Identify which cell holds the provided text, then report its (X, Y) central coordinate. 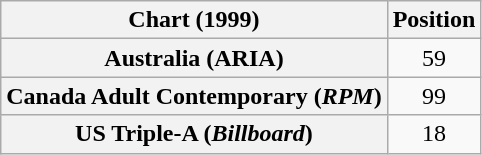
59 (434, 58)
99 (434, 96)
Chart (1999) (194, 20)
Canada Adult Contemporary (RPM) (194, 96)
Position (434, 20)
US Triple-A (Billboard) (194, 134)
18 (434, 134)
Australia (ARIA) (194, 58)
